Find where the given text appears and provide that cell's center as [X, Y] coordinate. 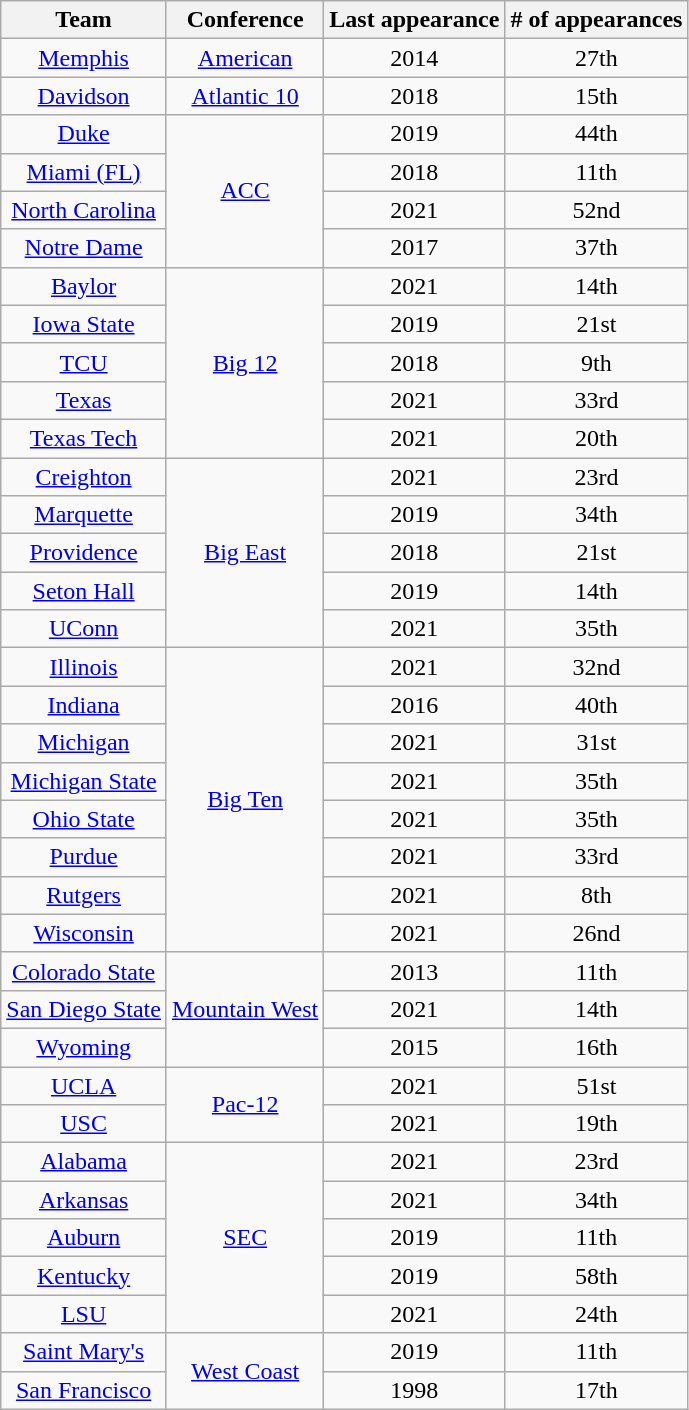
Michigan [84, 743]
San Francisco [84, 1390]
Big Ten [244, 800]
Texas Tech [84, 438]
San Diego State [84, 1009]
North Carolina [84, 210]
UConn [84, 629]
Memphis [84, 58]
Wyoming [84, 1047]
Texas [84, 400]
24th [596, 1314]
Saint Mary's [84, 1352]
40th [596, 705]
Creighton [84, 477]
Baylor [84, 286]
16th [596, 1047]
Ohio State [84, 819]
31st [596, 743]
1998 [414, 1390]
Iowa State [84, 324]
Notre Dame [84, 248]
Colorado State [84, 971]
USC [84, 1124]
Big 12 [244, 362]
15th [596, 96]
Providence [84, 553]
8th [596, 895]
51st [596, 1085]
Duke [84, 134]
SEC [244, 1238]
2017 [414, 248]
TCU [84, 362]
Big East [244, 553]
UCLA [84, 1085]
Wisconsin [84, 933]
Purdue [84, 857]
Indiana [84, 705]
32nd [596, 667]
58th [596, 1276]
LSU [84, 1314]
Miami (FL) [84, 172]
20th [596, 438]
19th [596, 1124]
Arkansas [84, 1200]
2016 [414, 705]
2014 [414, 58]
2013 [414, 971]
9th [596, 362]
Michigan State [84, 781]
52nd [596, 210]
27th [596, 58]
Last appearance [414, 20]
37th [596, 248]
# of appearances [596, 20]
2015 [414, 1047]
Marquette [84, 515]
Rutgers [84, 895]
Seton Hall [84, 591]
Illinois [84, 667]
Auburn [84, 1238]
Alabama [84, 1162]
Kentucky [84, 1276]
Team [84, 20]
26nd [596, 933]
Pac-12 [244, 1104]
Davidson [84, 96]
ACC [244, 191]
Atlantic 10 [244, 96]
Mountain West [244, 1009]
17th [596, 1390]
American [244, 58]
44th [596, 134]
Conference [244, 20]
West Coast [244, 1371]
